From the cell containing the given text, extract its center point as (x, y) coordinate. 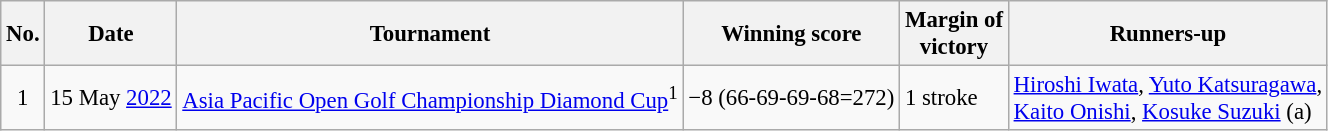
Winning score (792, 34)
Date (111, 34)
Margin ofvictory (954, 34)
1 stroke (954, 98)
Runners-up (1168, 34)
No. (23, 34)
15 May 2022 (111, 98)
1 (23, 98)
Tournament (430, 34)
−8 (66-69-69-68=272) (792, 98)
Asia Pacific Open Golf Championship Diamond Cup1 (430, 98)
Hiroshi Iwata, Yuto Katsuragawa, Kaito Onishi, Kosuke Suzuki (a) (1168, 98)
